Return (x, y) of the center of cell containing provided text 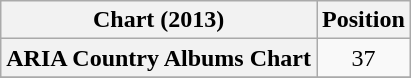
ARIA Country Albums Chart (159, 58)
Chart (2013) (159, 20)
37 (364, 58)
Position (364, 20)
